Output the [X, Y] coordinate of the center of the cell containing the given text.  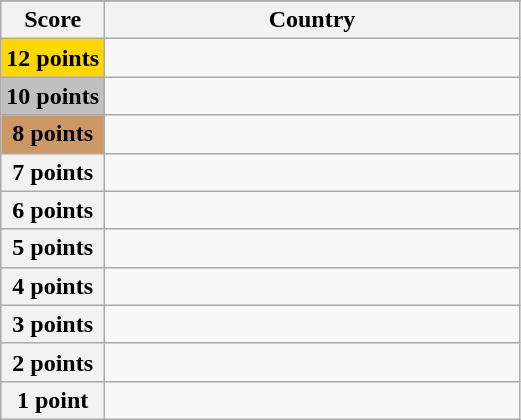
Country [312, 20]
2 points [53, 362]
7 points [53, 172]
1 point [53, 400]
Score [53, 20]
10 points [53, 96]
12 points [53, 58]
6 points [53, 210]
8 points [53, 134]
5 points [53, 248]
3 points [53, 324]
4 points [53, 286]
